Search for the cell housing the specified text and yield its [x, y] center coordinate. 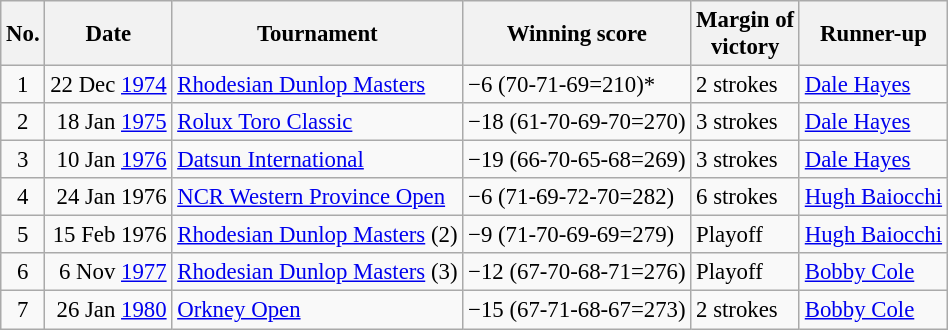
NCR Western Province Open [318, 197]
6 Nov 1977 [108, 273]
Rolux Toro Classic [318, 122]
5 [23, 235]
Runner-up [873, 34]
No. [23, 34]
7 [23, 310]
22 Dec 1974 [108, 85]
10 Jan 1976 [108, 160]
Date [108, 34]
−6 (70-71-69=210)* [577, 85]
−15 (67-71-68-67=273) [577, 310]
1 [23, 85]
−6 (71-69-72-70=282) [577, 197]
6 [23, 273]
−12 (67-70-68-71=276) [577, 273]
Orkney Open [318, 310]
15 Feb 1976 [108, 235]
Tournament [318, 34]
−18 (61-70-69-70=270) [577, 122]
Rhodesian Dunlop Masters (3) [318, 273]
18 Jan 1975 [108, 122]
Margin ofvictory [746, 34]
26 Jan 1980 [108, 310]
Rhodesian Dunlop Masters (2) [318, 235]
Datsun International [318, 160]
4 [23, 197]
−19 (66-70-65-68=269) [577, 160]
Winning score [577, 34]
2 [23, 122]
6 strokes [746, 197]
24 Jan 1976 [108, 197]
−9 (71-70-69-69=279) [577, 235]
Rhodesian Dunlop Masters [318, 85]
3 [23, 160]
